Provide the (x, y) coordinate of the cell's center where the given text is located.  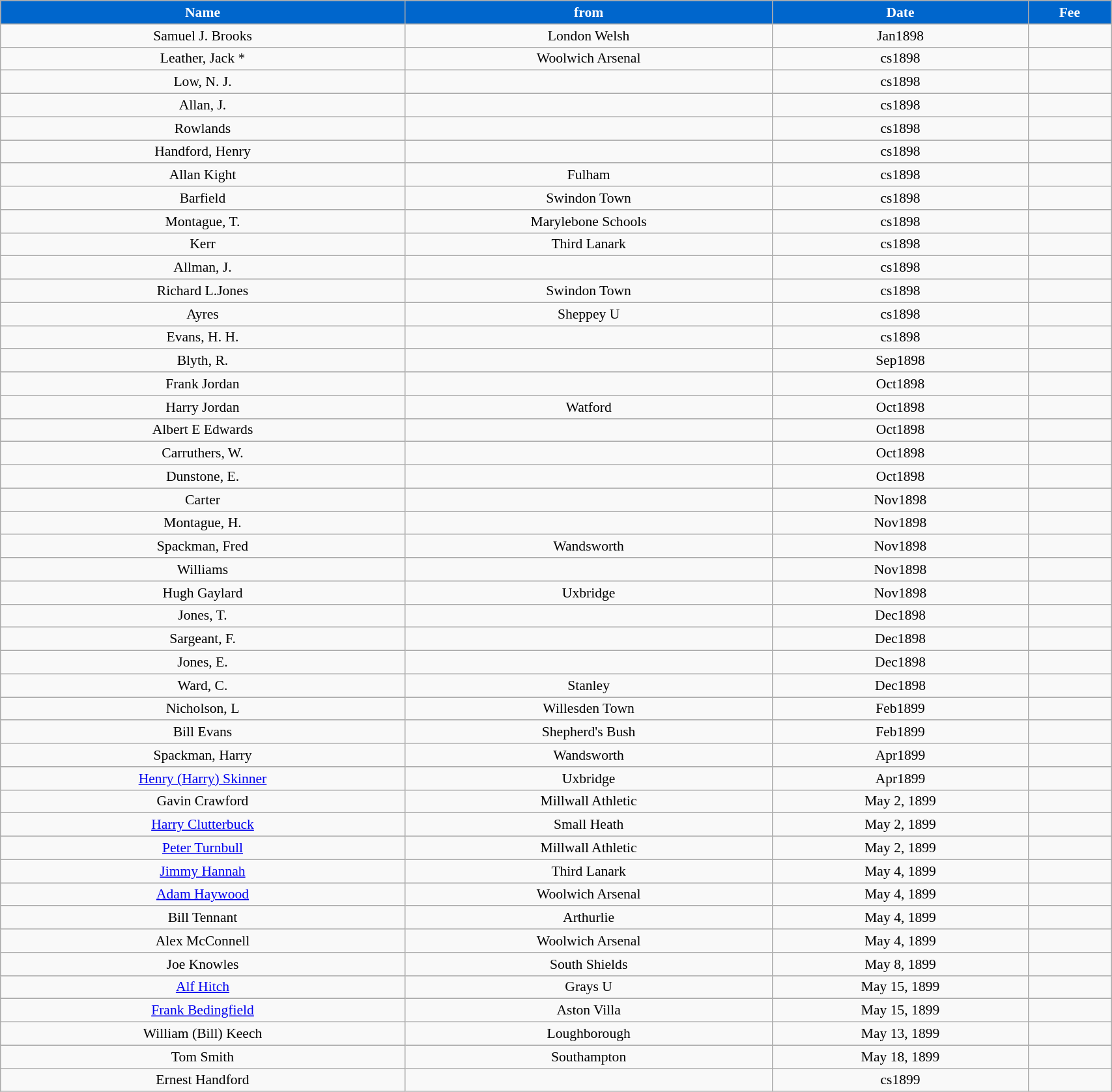
London Welsh (589, 36)
Montague, T. (203, 222)
Bill Evans (203, 732)
Arthurlie (589, 918)
Fee (1070, 12)
Gavin Crawford (203, 801)
Loughborough (589, 1034)
cs1899 (900, 1080)
May 18, 1899 (900, 1057)
Stanley (589, 685)
Ernest Handford (203, 1080)
Marylebone Schools (589, 222)
Allan, J. (203, 106)
Hugh Gaylard (203, 593)
Sep1898 (900, 361)
Frank Bedingfield (203, 1011)
Spackman, Harry (203, 755)
Peter Turnbull (203, 848)
Sheppey U (589, 314)
from (589, 12)
Bill Tennant (203, 918)
Jimmy Hannah (203, 871)
Date (900, 12)
Grays U (589, 987)
Albert E Edwards (203, 430)
Shepherd's Bush (589, 732)
Barfield (203, 198)
Blyth, R. (203, 361)
Carruthers, W. (203, 453)
Leather, Jack * (203, 59)
May 13, 1899 (900, 1034)
Ward, C. (203, 685)
Rowlands (203, 128)
Joe Knowles (203, 964)
Carter (203, 500)
Ayres (203, 314)
Samuel J. Brooks (203, 36)
Jan1898 (900, 36)
Handford, Henry (203, 152)
Alex McConnell (203, 941)
Harry Jordan (203, 407)
Small Heath (589, 825)
Harry Clutterbuck (203, 825)
Nicholson, L (203, 709)
Williams (203, 569)
Fulham (589, 175)
Low, N. J. (203, 82)
Frank Jordan (203, 384)
Aston Villa (589, 1011)
Name (203, 12)
Kerr (203, 244)
Alf Hitch (203, 987)
Jones, T. (203, 616)
Allman, J. (203, 268)
Henry (Harry) Skinner (203, 779)
Jones, E. (203, 663)
Willesden Town (589, 709)
Allan Kight (203, 175)
Adam Haywood (203, 895)
Montague, H. (203, 523)
William (Bill) Keech (203, 1034)
Dunstone, E. (203, 477)
Watford (589, 407)
May 8, 1899 (900, 964)
South Shields (589, 964)
Richard L.Jones (203, 291)
Southampton (589, 1057)
Sargeant, F. (203, 639)
Tom Smith (203, 1057)
Evans, H. H. (203, 338)
Spackman, Fred (203, 547)
